Search for the cell housing the specified text and yield its [X, Y] center coordinate. 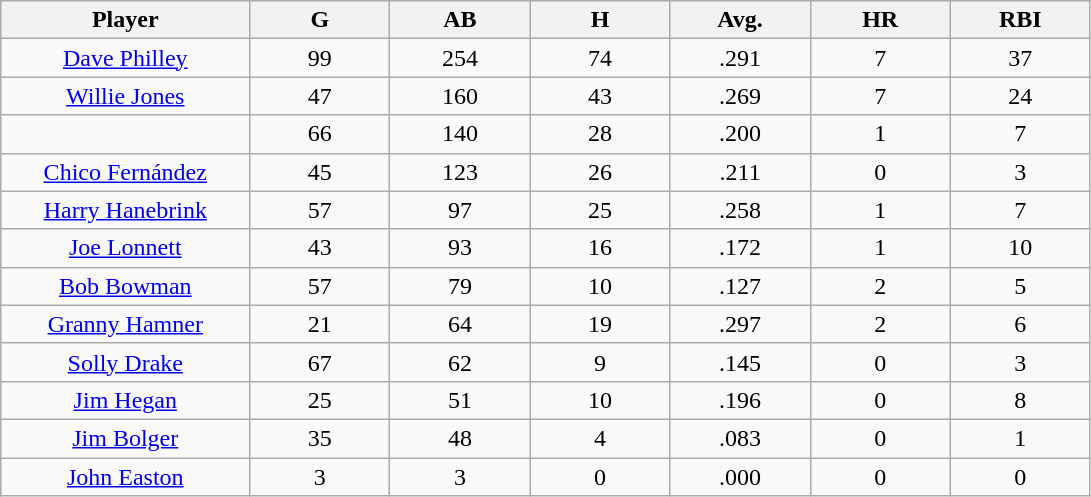
21 [320, 324]
Avg. [740, 20]
John Easton [126, 477]
RBI [1020, 20]
.196 [740, 400]
Willie Jones [126, 96]
47 [320, 96]
93 [460, 248]
123 [460, 172]
45 [320, 172]
26 [600, 172]
Bob Bowman [126, 286]
.211 [740, 172]
Harry Hanebrink [126, 210]
Dave Philley [126, 58]
16 [600, 248]
AB [460, 20]
Jim Bolger [126, 438]
.145 [740, 362]
37 [1020, 58]
HR [880, 20]
62 [460, 362]
Jim Hegan [126, 400]
24 [1020, 96]
74 [600, 58]
48 [460, 438]
Solly Drake [126, 362]
.291 [740, 58]
28 [600, 134]
160 [460, 96]
H [600, 20]
Player [126, 20]
35 [320, 438]
79 [460, 286]
.297 [740, 324]
140 [460, 134]
8 [1020, 400]
.172 [740, 248]
254 [460, 58]
5 [1020, 286]
6 [1020, 324]
19 [600, 324]
Joe Lonnett [126, 248]
.127 [740, 286]
.200 [740, 134]
66 [320, 134]
51 [460, 400]
.258 [740, 210]
67 [320, 362]
Chico Fernández [126, 172]
.000 [740, 477]
.083 [740, 438]
99 [320, 58]
4 [600, 438]
97 [460, 210]
Granny Hamner [126, 324]
G [320, 20]
9 [600, 362]
.269 [740, 96]
64 [460, 324]
